Find where the given text appears and provide that cell's center as [x, y] coordinate. 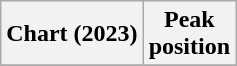
Peakposition [189, 34]
Chart (2023) [72, 34]
